Return (x, y) of the center of cell containing provided text 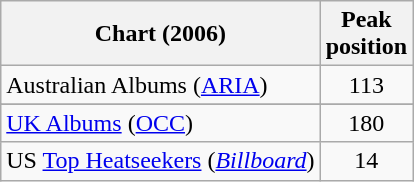
180 (366, 123)
14 (366, 161)
113 (366, 85)
Peakposition (366, 34)
Chart (2006) (160, 34)
Australian Albums (ARIA) (160, 85)
US Top Heatseekers (Billboard) (160, 161)
UK Albums (OCC) (160, 123)
